Output the (x, y) coordinate of the center of the cell containing the given text.  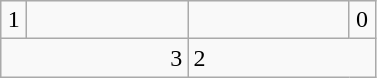
1 (14, 20)
0 (362, 20)
3 (94, 58)
2 (282, 58)
